Find where the given text appears and provide that cell's center as (x, y) coordinate. 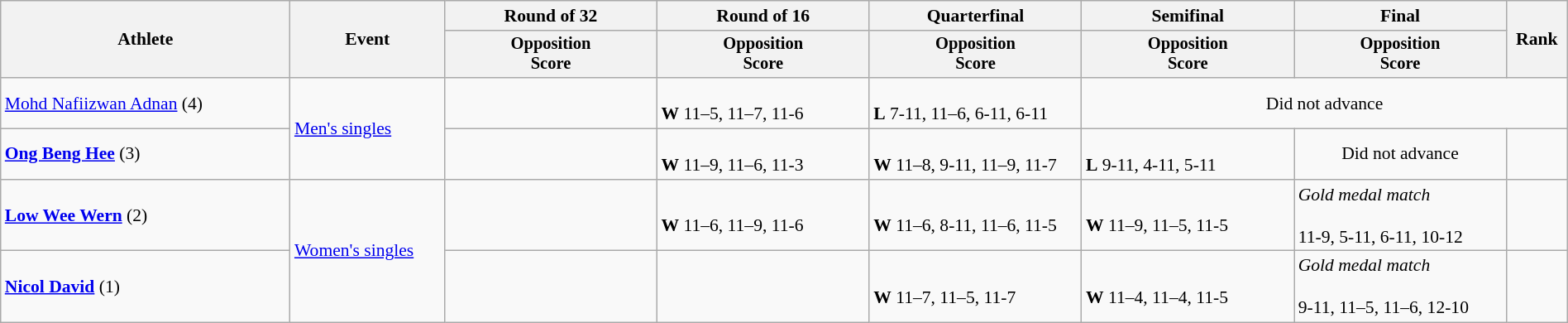
Event (367, 40)
Quarterfinal (976, 16)
Mohd Nafiizwan Adnan (4) (146, 103)
Round of 16 (762, 16)
W 11–9, 11–5, 11-5 (1188, 215)
Round of 32 (551, 16)
W 11–5, 11–7, 11-6 (762, 103)
W 11–6, 8-11, 11–6, 11-5 (976, 215)
Athlete (146, 40)
Low Wee Wern (2) (146, 215)
W 11–7, 11–5, 11-7 (976, 287)
Women's singles (367, 252)
W 11–9, 11–6, 11-3 (762, 154)
Men's singles (367, 128)
Ong Beng Hee (3) (146, 154)
L 9-11, 4-11, 5-11 (1188, 154)
Rank (1537, 40)
Gold medal match9-11, 11–5, 11–6, 12-10 (1401, 287)
Nicol David (1) (146, 287)
Gold medal match11-9, 5-11, 6-11, 10-12 (1401, 215)
W 11–4, 11–4, 11-5 (1188, 287)
W 11–6, 11–9, 11-6 (762, 215)
Semifinal (1188, 16)
W 11–8, 9-11, 11–9, 11-7 (976, 154)
Final (1401, 16)
L 7-11, 11–6, 6-11, 6-11 (976, 103)
